Search for the cell housing the specified text and yield its (x, y) center coordinate. 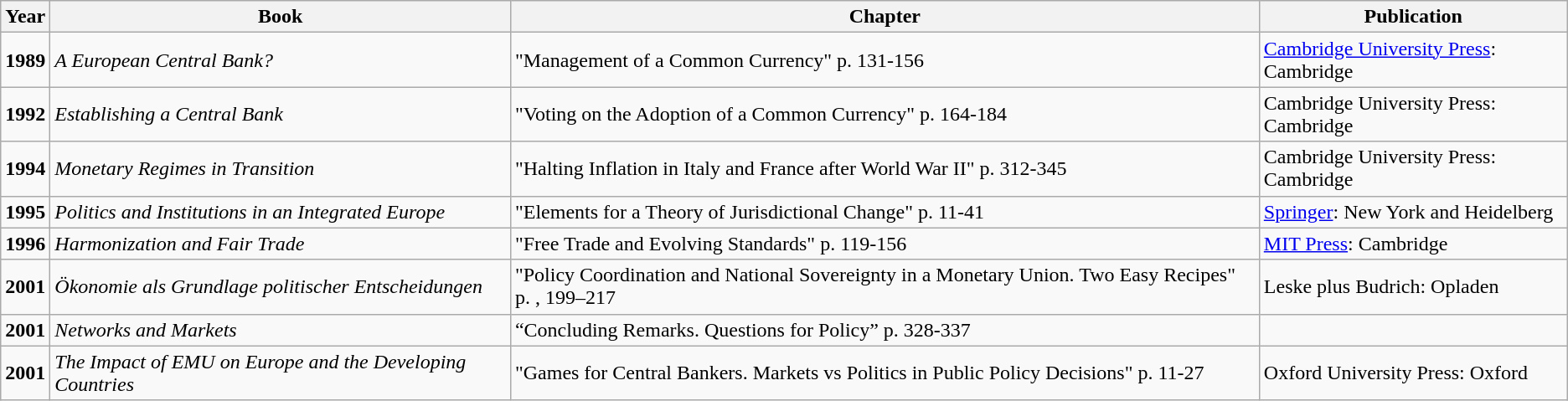
A European Central Bank? (281, 60)
Leske plus Budrich: Opladen (1413, 286)
1996 (25, 244)
1995 (25, 212)
1994 (25, 169)
Ökonomie als Grundlage politischer Entscheidungen (281, 286)
Book (281, 17)
Harmonization and Fair Trade (281, 244)
"Free Trade and Evolving Standards" p. 119-156 (885, 244)
Monetary Regimes in Transition (281, 169)
Establishing a Central Bank (281, 114)
Publication (1413, 17)
"Voting on the Adoption of a Common Currency" p. 164-184 (885, 114)
"Halting Inflation in Italy and France after World War II" p. 312-345 (885, 169)
1989 (25, 60)
"Games for Central Bankers. Markets vs Politics in Public Policy Decisions" p. 11-27 (885, 373)
MIT Press: Cambridge (1413, 244)
Oxford University Press: Oxford (1413, 373)
Politics and Institutions in an Integrated Europe (281, 212)
“Concluding Remarks. Questions for Policy” p. 328-337 (885, 330)
1992 (25, 114)
Networks and Markets (281, 330)
Springer: New York and Heidelberg (1413, 212)
Chapter (885, 17)
The Impact of EMU on Europe and the Developing Countries (281, 373)
Year (25, 17)
"Management of a Common Currency" p. 131-156 (885, 60)
"Policy Coordination and National Sovereignty in a Monetary Union. Two Easy Recipes" p. , 199–217 (885, 286)
"Elements for a Theory of Jurisdictional Change" p. 11-41 (885, 212)
